Search for the cell housing the specified text and yield its [x, y] center coordinate. 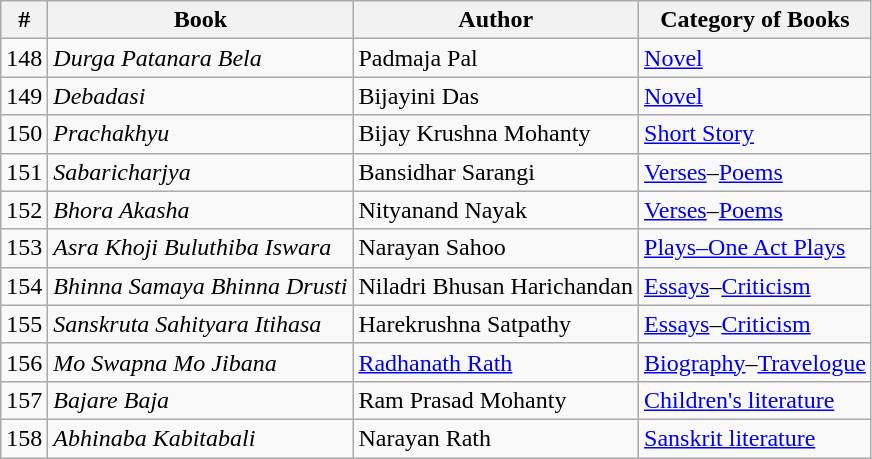
Prachakhyu [200, 134]
# [24, 20]
Book [200, 20]
158 [24, 438]
Bansidhar Sarangi [496, 172]
Padmaja Pal [496, 58]
Debadasi [200, 96]
Ram Prasad Mohanty [496, 400]
Bijay Krushna Mohanty [496, 134]
150 [24, 134]
Short Story [756, 134]
Durga Patanara Bela [200, 58]
148 [24, 58]
Narayan Rath [496, 438]
Sabaricharjya [200, 172]
Nityanand Nayak [496, 210]
Sanskrit literature [756, 438]
Narayan Sahoo [496, 248]
Sanskruta Sahityara Itihasa [200, 324]
Abhinaba Kabitabali [200, 438]
153 [24, 248]
149 [24, 96]
Bhora Akasha [200, 210]
Mo Swapna Mo Jibana [200, 362]
Harekrushna Satpathy [496, 324]
151 [24, 172]
157 [24, 400]
Plays–One Act Plays [756, 248]
154 [24, 286]
Bhinna Samaya Bhinna Drusti [200, 286]
Asra Khoji Buluthiba Iswara [200, 248]
Author [496, 20]
Children's literature [756, 400]
155 [24, 324]
156 [24, 362]
Radhanath Rath [496, 362]
Bajare Baja [200, 400]
152 [24, 210]
Category of Books [756, 20]
Niladri Bhusan Harichandan [496, 286]
Biography–Travelogue [756, 362]
Bijayini Das [496, 96]
